Scan for the cell matching the given text and deliver its [x, y] coordinate at center. 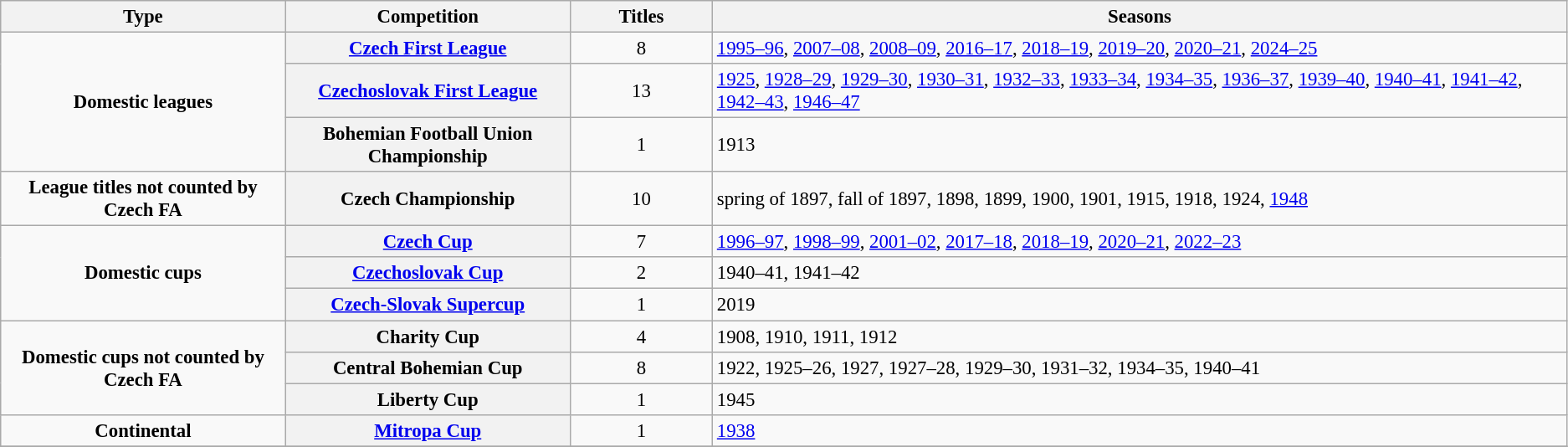
Liberty Cup [428, 399]
2019 [1140, 305]
Central Bohemian Cup [428, 367]
Czech Cup [428, 242]
Competition [428, 17]
2 [641, 274]
Mitropa Cup [428, 430]
League titles not counted by Czech FA [143, 199]
Czech-Slovak Supercup [428, 305]
Continental [143, 430]
Type [143, 17]
1908, 1910, 1911, 1912 [1140, 337]
1922, 1925–26, 1927, 1927–28, 1929–30, 1931–32, 1934–35, 1940–41 [1140, 367]
10 [641, 199]
Czech Championship [428, 199]
1913 [1140, 146]
Bohemian Football Union Championship [428, 146]
7 [641, 242]
Seasons [1140, 17]
Titles [641, 17]
Domestic cups not counted by Czech FA [143, 368]
1995–96, 2007–08, 2008–09, 2016–17, 2018–19, 2019–20, 2020–21, 2024–25 [1140, 49]
1945 [1140, 399]
Czechoslovak Cup [428, 274]
4 [641, 337]
1940–41, 1941–42 [1140, 274]
Domestic cups [143, 273]
Czech First League [428, 49]
1925, 1928–29, 1929–30, 1930–31, 1932–33, 1933–34, 1934–35, 1936–37, 1939–40, 1940–41, 1941–42, 1942–43, 1946–47 [1140, 90]
Czechoslovak First League [428, 90]
13 [641, 90]
Charity Cup [428, 337]
1938 [1140, 430]
spring of 1897, fall of 1897, 1898, 1899, 1900, 1901, 1915, 1918, 1924, 1948 [1140, 199]
1996–97, 1998–99, 2001–02, 2017–18, 2018–19, 2020–21, 2022–23 [1140, 242]
Domestic leagues [143, 102]
